Return the (X, Y) coordinate for the center point of the cell that contains the specified text.  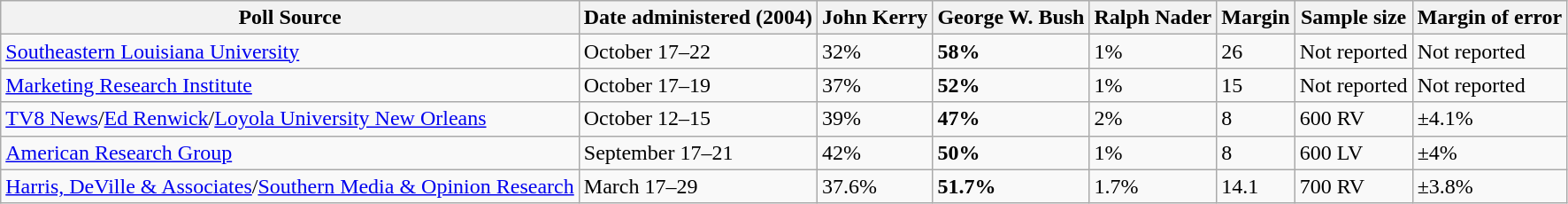
October 17–22 (697, 51)
51.7% (1011, 186)
John Kerry (875, 18)
52% (1011, 85)
600 RV (1354, 119)
±3.8% (1490, 186)
39% (875, 119)
±4% (1490, 153)
50% (1011, 153)
600 LV (1354, 153)
Harris, DeVille & Associates/Southern Media & Opinion Research (290, 186)
October 12–15 (697, 119)
American Research Group (290, 153)
Date administered (2004) (697, 18)
Margin of error (1490, 18)
32% (875, 51)
37.6% (875, 186)
42% (875, 153)
George W. Bush (1011, 18)
15 (1256, 85)
September 17–21 (697, 153)
Southeastern Louisiana University (290, 51)
Marketing Research Institute (290, 85)
Sample size (1354, 18)
47% (1011, 119)
58% (1011, 51)
Ralph Nader (1153, 18)
March 17–29 (697, 186)
TV8 News/Ed Renwick/Loyola University New Orleans (290, 119)
Poll Source (290, 18)
26 (1256, 51)
±4.1% (1490, 119)
37% (875, 85)
2% (1153, 119)
1.7% (1153, 186)
October 17–19 (697, 85)
700 RV (1354, 186)
14.1 (1256, 186)
Margin (1256, 18)
